From the cell containing the given text, extract its center point as [X, Y] coordinate. 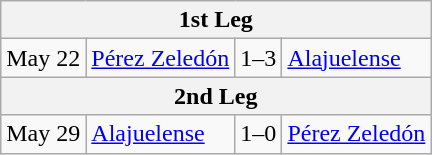
1–3 [258, 58]
1st Leg [216, 20]
2nd Leg [216, 96]
May 22 [44, 58]
1–0 [258, 134]
May 29 [44, 134]
